Output the (X, Y) coordinate of the center of the cell containing the given text.  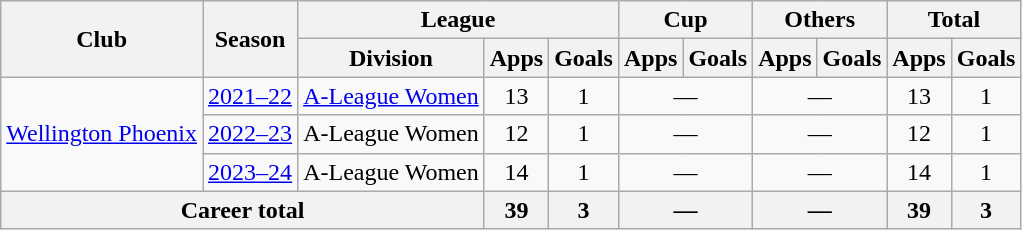
Career total (242, 210)
Club (102, 39)
2022–23 (250, 134)
League (458, 20)
Others (820, 20)
Division (392, 58)
Wellington Phoenix (102, 134)
Total (954, 20)
Cup (685, 20)
Season (250, 39)
2021–22 (250, 96)
2023–24 (250, 172)
